Detect which cell encompasses the target text, then output its (X, Y) center coordinate. 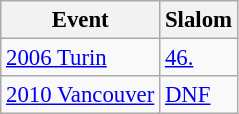
2010 Vancouver (80, 95)
Event (80, 20)
2006 Turin (80, 58)
Slalom (199, 20)
46. (199, 58)
DNF (199, 95)
